Determine the [x, y] coordinate at the center of the cell enclosing the given text.  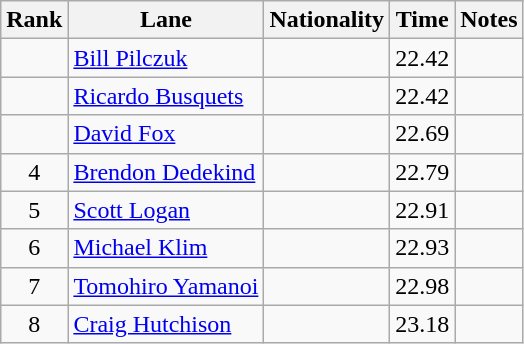
Ricardo Busquets [166, 96]
Tomohiro Yamanoi [166, 286]
Bill Pilczuk [166, 58]
23.18 [422, 324]
8 [34, 324]
6 [34, 248]
Brendon Dedekind [166, 172]
22.79 [422, 172]
22.69 [422, 134]
Rank [34, 20]
Scott Logan [166, 210]
4 [34, 172]
7 [34, 286]
Lane [166, 20]
Nationality [327, 20]
Craig Hutchison [166, 324]
22.93 [422, 248]
Time [422, 20]
22.98 [422, 286]
5 [34, 210]
David Fox [166, 134]
Notes [489, 20]
Michael Klim [166, 248]
22.91 [422, 210]
